Capture the cell that displays the provided text and extract its (x, y) central coordinate. 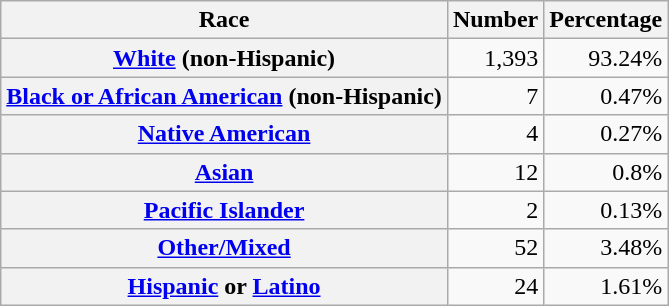
Other/Mixed (224, 248)
Asian (224, 172)
52 (495, 248)
White (non-Hispanic) (224, 58)
Native American (224, 134)
1,393 (495, 58)
Hispanic or Latino (224, 286)
0.8% (606, 172)
4 (495, 134)
1.61% (606, 286)
2 (495, 210)
0.27% (606, 134)
Percentage (606, 20)
Race (224, 20)
Number (495, 20)
Black or African American (non-Hispanic) (224, 96)
93.24% (606, 58)
3.48% (606, 248)
0.13% (606, 210)
24 (495, 286)
7 (495, 96)
12 (495, 172)
0.47% (606, 96)
Pacific Islander (224, 210)
